Pinpoint the cell where the given text exists, returning its [x, y] midpoint coordinate. 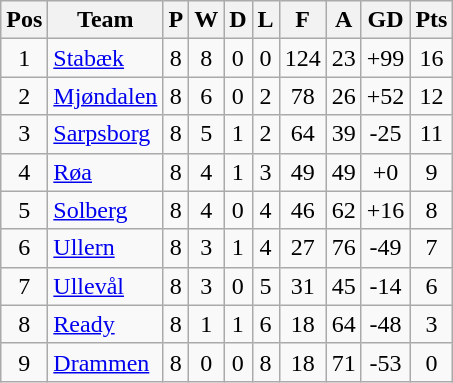
Ullern [106, 248]
Mjøndalen [106, 96]
D [238, 20]
11 [432, 134]
Sarpsborg [106, 134]
+99 [386, 58]
-48 [386, 324]
A [344, 20]
Team [106, 20]
71 [344, 362]
46 [302, 210]
Røa [106, 172]
+52 [386, 96]
P [176, 20]
-49 [386, 248]
-25 [386, 134]
+0 [386, 172]
Stabæk [106, 58]
62 [344, 210]
31 [302, 286]
27 [302, 248]
Solberg [106, 210]
Ullevål [106, 286]
45 [344, 286]
Drammen [106, 362]
GD [386, 20]
L [266, 20]
-53 [386, 362]
76 [344, 248]
124 [302, 58]
-14 [386, 286]
12 [432, 96]
F [302, 20]
39 [344, 134]
Pos [24, 20]
Pts [432, 20]
23 [344, 58]
+16 [386, 210]
Ready [106, 324]
78 [302, 96]
W [206, 20]
26 [344, 96]
16 [432, 58]
